Return [x, y] of the center of cell containing provided text 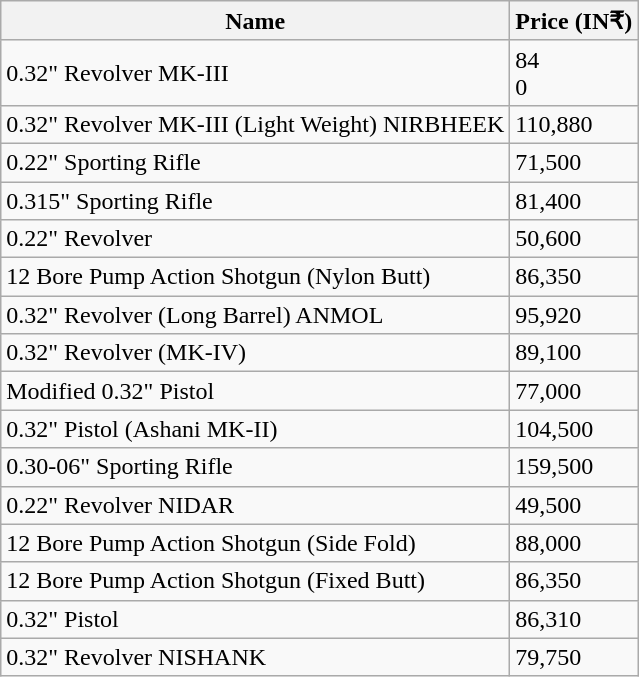
0.32" Pistol (Ashani MK-II) [256, 429]
12 Bore Pump Action Shotgun (Side Fold) [256, 543]
Name [256, 21]
159,500 [574, 467]
0.32" Revolver MK-III (Light Weight) NIRBHEEK [256, 124]
0.32" Revolver (MK-IV) [256, 353]
0.32" Revolver NISHANK [256, 657]
89,100 [574, 353]
95,920 [574, 315]
50,600 [574, 239]
110,880 [574, 124]
0.22" Revolver NIDAR [256, 505]
12 Bore Pump Action Shotgun (Nylon Butt) [256, 277]
104,500 [574, 429]
0.32" Revolver (Long Barrel) ANMOL [256, 315]
0.32" Pistol [256, 619]
0.315" Sporting Rifle [256, 201]
71,500 [574, 162]
77,000 [574, 391]
0.30-06" Sporting Rifle [256, 467]
0.32" Revolver MK-III [256, 72]
Price (IN₹) [574, 21]
79,750 [574, 657]
Modified 0.32" Pistol [256, 391]
88,000 [574, 543]
0.22" Sporting Rifle [256, 162]
0.22" Revolver [256, 239]
12 Bore Pump Action Shotgun (Fixed Butt) [256, 581]
49,500 [574, 505]
81,400 [574, 201]
840 [574, 72]
86,310 [574, 619]
